Find where the given text appears and provide that cell's center as [x, y] coordinate. 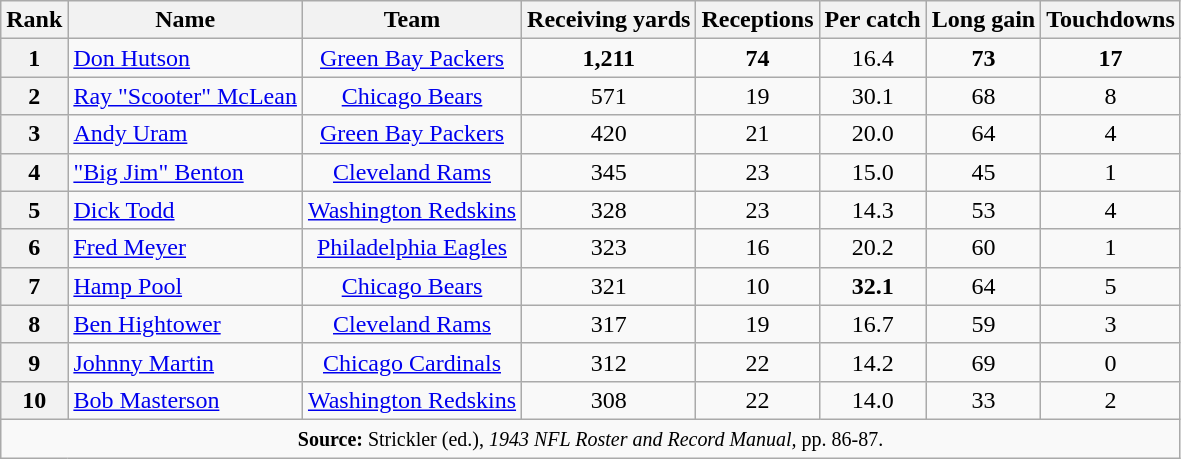
68 [983, 96]
Touchdowns [1111, 20]
"Big Jim" Benton [186, 172]
33 [983, 400]
571 [609, 96]
Johnny Martin [186, 362]
0 [1111, 362]
73 [983, 58]
17 [1111, 58]
Dick Todd [186, 210]
328 [609, 210]
Ben Hightower [186, 324]
1,211 [609, 58]
16.7 [872, 324]
Long gain [983, 20]
14.2 [872, 362]
Source: Strickler (ed.), 1943 NFL Roster and Record Manual, pp. 86-87. [591, 438]
345 [609, 172]
Hamp Pool [186, 286]
Bob Masterson [186, 400]
Fred Meyer [186, 248]
Team [412, 20]
16.4 [872, 58]
16 [758, 248]
420 [609, 134]
Chicago Cardinals [412, 362]
9 [34, 362]
20.2 [872, 248]
Ray "Scooter" McLean [186, 96]
Andy Uram [186, 134]
53 [983, 210]
Philadelphia Eagles [412, 248]
Receptions [758, 20]
Name [186, 20]
321 [609, 286]
308 [609, 400]
7 [34, 286]
59 [983, 324]
21 [758, 134]
Rank [34, 20]
15.0 [872, 172]
14.0 [872, 400]
14.3 [872, 210]
6 [34, 248]
Don Hutson [186, 58]
20.0 [872, 134]
323 [609, 248]
45 [983, 172]
74 [758, 58]
317 [609, 324]
Receiving yards [609, 20]
60 [983, 248]
30.1 [872, 96]
Per catch [872, 20]
69 [983, 362]
312 [609, 362]
32.1 [872, 286]
